Locate the cell with the specified text and output its [X, Y] center coordinate. 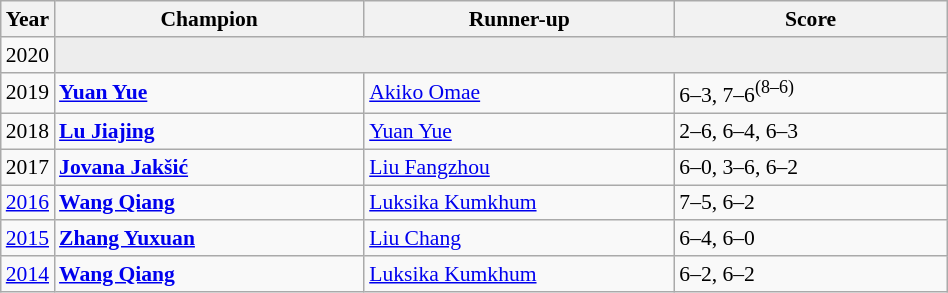
7–5, 6–2 [810, 203]
2017 [28, 167]
Year [28, 19]
2–6, 6–4, 6–3 [810, 132]
2014 [28, 274]
2019 [28, 92]
6–0, 3–6, 6–2 [810, 167]
6–2, 6–2 [810, 274]
2020 [28, 55]
6–3, 7–6(8–6) [810, 92]
Akiko Omae [519, 92]
2016 [28, 203]
Lu Jiajing [209, 132]
Runner-up [519, 19]
2015 [28, 239]
2018 [28, 132]
Champion [209, 19]
6–4, 6–0 [810, 239]
Score [810, 19]
Zhang Yuxuan [209, 239]
Liu Fangzhou [519, 167]
Jovana Jakšić [209, 167]
Liu Chang [519, 239]
